Search for the cell housing the specified text and yield its (X, Y) center coordinate. 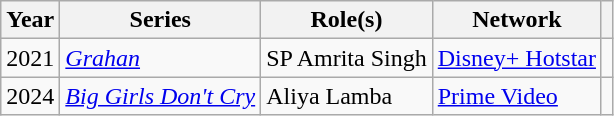
Prime Video (516, 96)
Grahan (160, 58)
Role(s) (347, 20)
Disney+ Hotstar (516, 58)
Year (30, 20)
2024 (30, 96)
Series (160, 20)
Aliya Lamba (347, 96)
Big Girls Don't Cry (160, 96)
SP Amrita Singh (347, 58)
Network (516, 20)
2021 (30, 58)
